Extract the (X, Y) coordinate from the center of the cell holding the provided text.  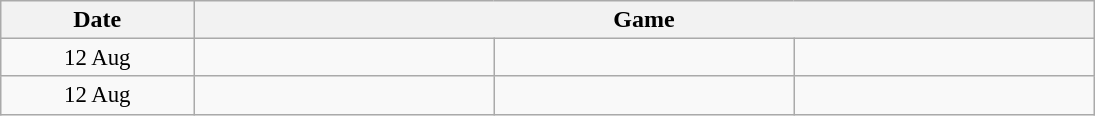
Game (644, 20)
Date (98, 20)
